Return [X, Y] of the center of cell containing provided text 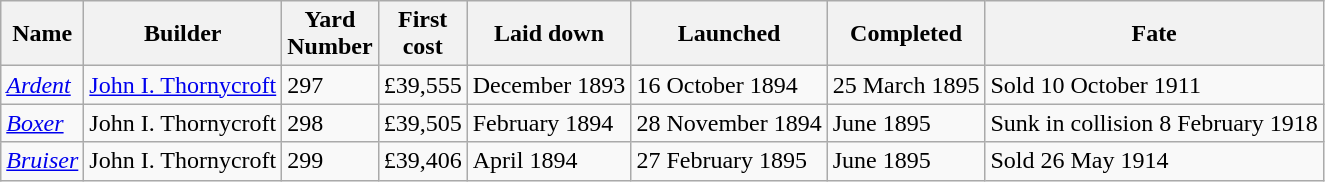
£39,505 [422, 123]
16 October 1894 [729, 85]
28 November 1894 [729, 123]
Sold 10 October 1911 [1154, 85]
25 March 1895 [906, 85]
Yard Number [330, 34]
Fate [1154, 34]
Sold 26 May 1914 [1154, 161]
Ardent [42, 85]
297 [330, 85]
£39,555 [422, 85]
Completed [906, 34]
Builder [183, 34]
February 1894 [549, 123]
December 1893 [549, 85]
298 [330, 123]
Sunk in collision 8 February 1918 [1154, 123]
Laid down [549, 34]
Bruiser [42, 161]
27 February 1895 [729, 161]
Launched [729, 34]
Boxer [42, 123]
Name [42, 34]
299 [330, 161]
£39,406 [422, 161]
April 1894 [549, 161]
First cost [422, 34]
